Return (X, Y) of the center of cell containing provided text 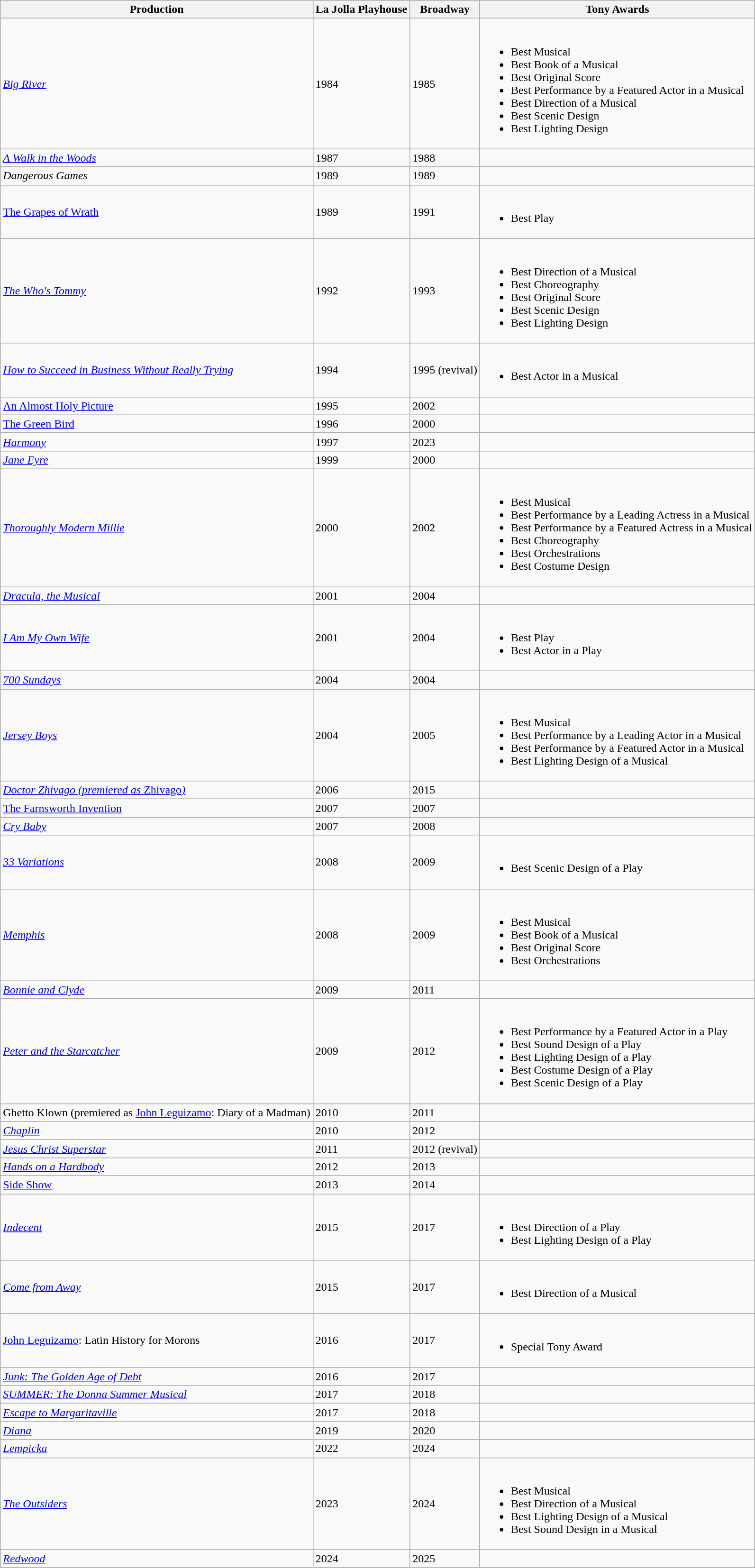
I Am My Own Wife (157, 638)
Big River (157, 83)
2020 (445, 1431)
The Who's Tommy (157, 291)
1992 (361, 291)
Junk: The Golden Age of Debt (157, 1377)
2006 (361, 790)
An Almost Holy Picture (157, 406)
Harmony (157, 442)
Best MusicalBest Performance by a Leading Actor in a MusicalBest Performance by a Featured Actor in a MusicalBest Lighting Design of a Musical (617, 735)
2025 (445, 1559)
Memphis (157, 935)
Best MusicalBest Direction of a MusicalBest Lighting Design of a MusicalBest Sound Design in a Musical (617, 1504)
1999 (361, 460)
Jersey Boys (157, 735)
Bonnie and Clyde (157, 990)
Broadway (445, 9)
The Grapes of Wrath (157, 211)
Doctor Zhivago (premiered as Zhivago) (157, 790)
Side Show (157, 1185)
Best MusicalBest Book of a MusicalBest Original ScoreBest Orchestrations (617, 935)
Ghetto Klown (premiered as John Leguizamo: Diary of a Madman) (157, 1112)
Production (157, 9)
Best Direction of a PlayBest Lighting Design of a Play (617, 1227)
A Walk in the Woods (157, 158)
Best Scenic Design of a Play (617, 862)
Chaplin (157, 1130)
1985 (445, 83)
1994 (361, 370)
Diana (157, 1431)
Hands on a Hardbody (157, 1167)
Best Play (617, 211)
2022 (361, 1449)
Thoroughly Modern Millie (157, 528)
Best Actor in a Musical (617, 370)
Redwood (157, 1559)
The Green Bird (157, 424)
Dangerous Games (157, 176)
1993 (445, 291)
How to Succeed in Business Without Really Trying (157, 370)
Best Direction of a MusicalBest ChoreographyBest Original ScoreBest Scenic DesignBest Lighting Design (617, 291)
Peter and the Starcatcher (157, 1051)
1997 (361, 442)
The Farnsworth Invention (157, 808)
1991 (445, 211)
1995 (revival) (445, 370)
Indecent (157, 1227)
Best PlayBest Actor in a Play (617, 638)
Jesus Christ Superstar (157, 1149)
SUMMER: The Donna Summer Musical (157, 1395)
2012 (revival) (445, 1149)
John Leguizamo: Latin History for Morons (157, 1340)
1987 (361, 158)
Dracula, the Musical (157, 596)
Cry Baby (157, 826)
La Jolla Playhouse (361, 9)
2005 (445, 735)
1984 (361, 83)
1996 (361, 424)
2019 (361, 1431)
2014 (445, 1185)
1995 (361, 406)
Come from Away (157, 1287)
1988 (445, 158)
700 Sundays (157, 680)
33 Variations (157, 862)
Best Direction of a Musical (617, 1287)
Escape to Margaritaville (157, 1413)
The Outsiders (157, 1504)
Tony Awards (617, 9)
Lempicka (157, 1449)
Special Tony Award (617, 1340)
Jane Eyre (157, 460)
